Provide the [X, Y] coordinate of the cell's center where the given text is located.  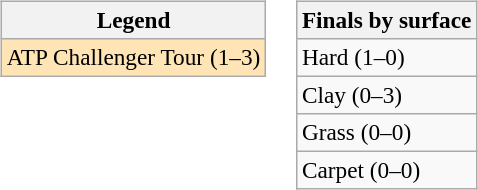
Hard (1–0) [387, 57]
Clay (0–3) [387, 95]
Grass (0–0) [387, 133]
ATP Challenger Tour (1–3) [133, 57]
Carpet (0–0) [387, 171]
Finals by surface [387, 20]
Legend [133, 20]
